Determine the (x, y) coordinate at the center of the cell enclosing the given text.  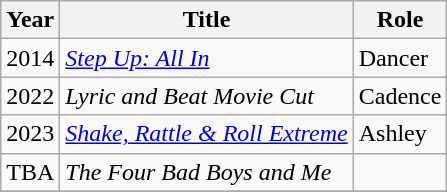
Title (206, 20)
Dancer (400, 58)
Shake, Rattle & Roll Extreme (206, 134)
Role (400, 20)
The Four Bad Boys and Me (206, 172)
Step Up: All In (206, 58)
2014 (30, 58)
2022 (30, 96)
2023 (30, 134)
TBA (30, 172)
Cadence (400, 96)
Year (30, 20)
Ashley (400, 134)
Lyric and Beat Movie Cut (206, 96)
